For the text-containing cell, return its midpoint in (x, y) coordinate format. 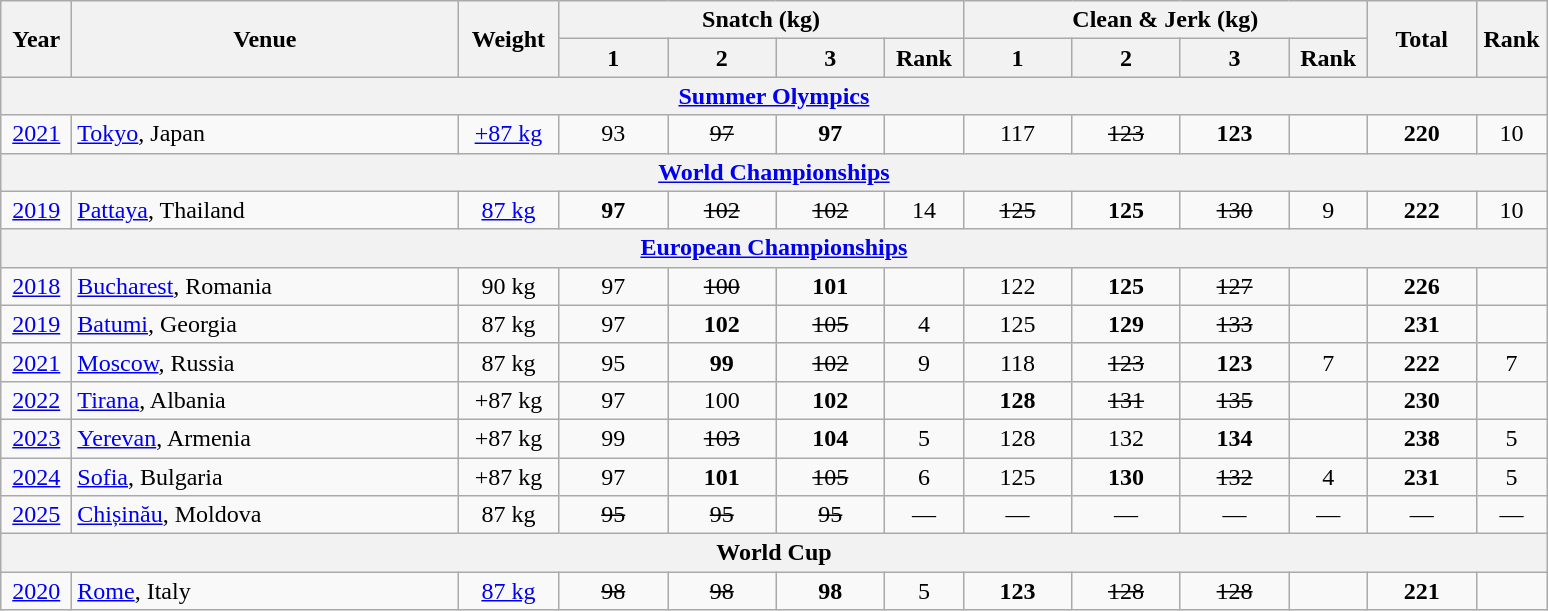
220 (1422, 134)
117 (1018, 134)
14 (924, 210)
2023 (36, 438)
135 (1234, 400)
Sofia, Bulgaria (265, 477)
118 (1018, 362)
Weight (508, 39)
122 (1018, 286)
127 (1234, 286)
Chișinău, Moldova (265, 515)
103 (722, 438)
Venue (265, 39)
Moscow, Russia (265, 362)
6 (924, 477)
Yerevan, Armenia (265, 438)
221 (1422, 591)
134 (1234, 438)
Tirana, Albania (265, 400)
Tokyo, Japan (265, 134)
90 kg (508, 286)
104 (830, 438)
Bucharest, Romania (265, 286)
2020 (36, 591)
Pattaya, Thailand (265, 210)
World Championships (774, 172)
93 (614, 134)
Year (36, 39)
Summer Olympics (774, 96)
129 (1126, 324)
230 (1422, 400)
2022 (36, 400)
131 (1126, 400)
Clean & Jerk (kg) (1165, 20)
2025 (36, 515)
European Championships (774, 248)
World Cup (774, 553)
Batumi, Georgia (265, 324)
2024 (36, 477)
2018 (36, 286)
Total (1422, 39)
238 (1422, 438)
Rome, Italy (265, 591)
226 (1422, 286)
Snatch (kg) (761, 20)
133 (1234, 324)
